Extract the (X, Y) coordinate from the center of the cell holding the provided text.  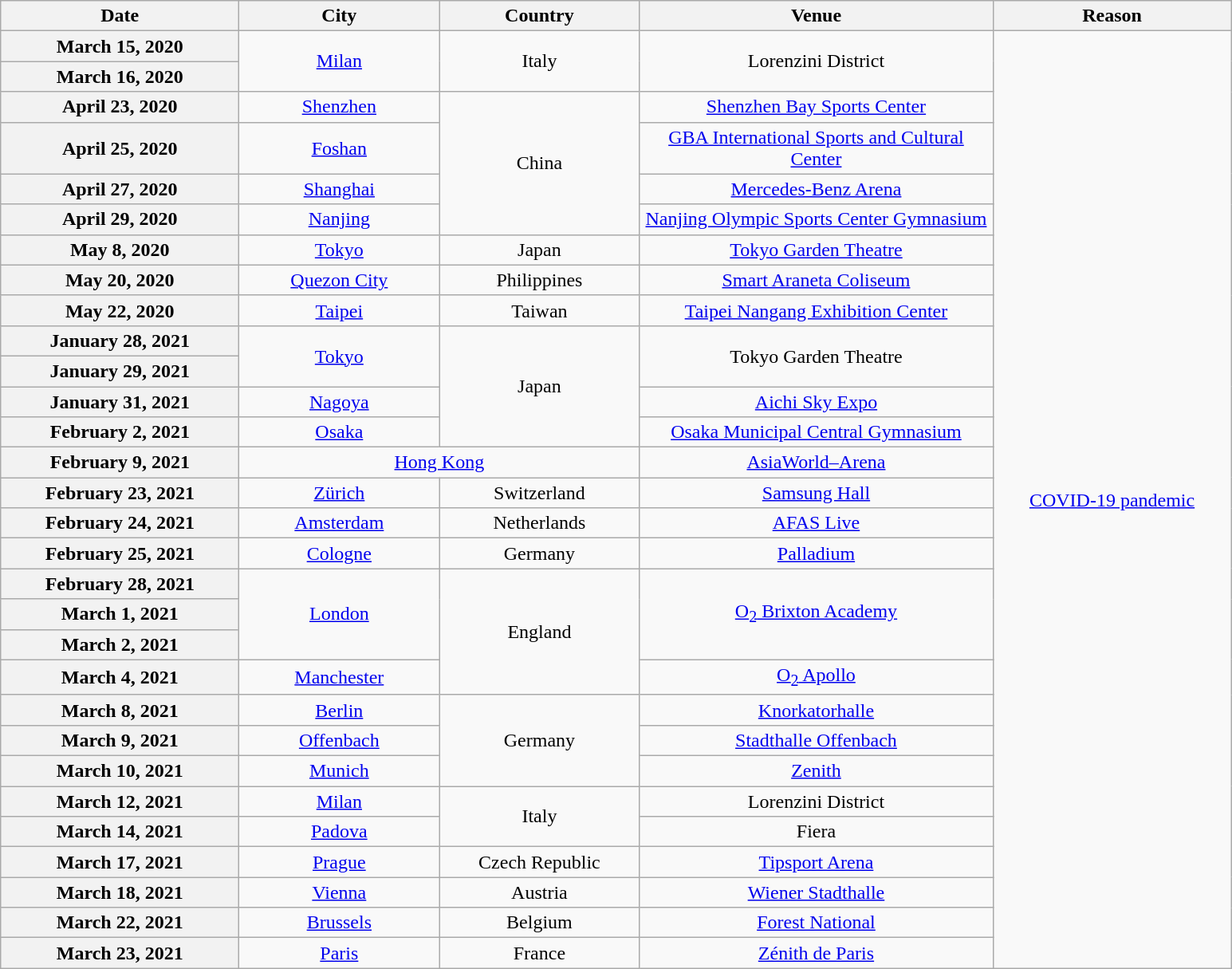
England (539, 632)
Forest National (817, 923)
May 8, 2020 (120, 250)
AFAS Live (817, 523)
March 18, 2021 (120, 892)
Austria (539, 892)
Amsterdam (340, 523)
Brussels (340, 923)
January 31, 2021 (120, 401)
Stadthalle Offenbach (817, 740)
Munich (340, 771)
February 9, 2021 (120, 463)
Shenzhen Bay Sports Center (817, 107)
April 27, 2020 (120, 189)
London (340, 614)
O2 Apollo (817, 677)
France (539, 953)
February 28, 2021 (120, 584)
AsiaWorld–Arena (817, 463)
February 25, 2021 (120, 553)
Cologne (340, 553)
May 20, 2020 (120, 280)
Hong Kong (439, 463)
Foshan (340, 148)
Vienna (340, 892)
Padova (340, 832)
March 12, 2021 (120, 802)
Offenbach (340, 740)
April 29, 2020 (120, 219)
Switzerland (539, 493)
Philippines (539, 280)
Prague (340, 862)
Belgium (539, 923)
Aichi Sky Expo (817, 401)
February 2, 2021 (120, 432)
Knorkatorhalle (817, 710)
April 25, 2020 (120, 148)
COVID-19 pandemic (1112, 499)
March 16, 2020 (120, 77)
Nagoya (340, 401)
March 8, 2021 (120, 710)
Taipei (340, 310)
Osaka (340, 432)
January 28, 2021 (120, 341)
March 9, 2021 (120, 740)
Nanjing Olympic Sports Center Gymnasium (817, 219)
April 23, 2020 (120, 107)
March 4, 2021 (120, 677)
Tipsport Arena (817, 862)
Smart Araneta Coliseum (817, 280)
Mercedes-Benz Arena (817, 189)
February 24, 2021 (120, 523)
February 23, 2021 (120, 493)
March 17, 2021 (120, 862)
Taipei Nangang Exhibition Center (817, 310)
March 15, 2020 (120, 46)
March 22, 2021 (120, 923)
Date (120, 16)
Zenith (817, 771)
May 22, 2020 (120, 310)
Quezon City (340, 280)
City (340, 16)
China (539, 163)
O2 Brixton Academy (817, 614)
Berlin (340, 710)
Country (539, 16)
Manchester (340, 677)
Venue (817, 16)
GBA International Sports and Cultural Center (817, 148)
Wiener Stadthalle (817, 892)
March 10, 2021 (120, 771)
Palladium (817, 553)
March 14, 2021 (120, 832)
Shanghai (340, 189)
Zénith de Paris (817, 953)
Nanjing (340, 219)
Netherlands (539, 523)
Shenzhen (340, 107)
January 29, 2021 (120, 371)
March 1, 2021 (120, 614)
Reason (1112, 16)
Zürich (340, 493)
Paris (340, 953)
Samsung Hall (817, 493)
Fiera (817, 832)
Osaka Municipal Central Gymnasium (817, 432)
Czech Republic (539, 862)
March 23, 2021 (120, 953)
March 2, 2021 (120, 644)
Taiwan (539, 310)
